For the text-containing cell, return its midpoint in (x, y) coordinate format. 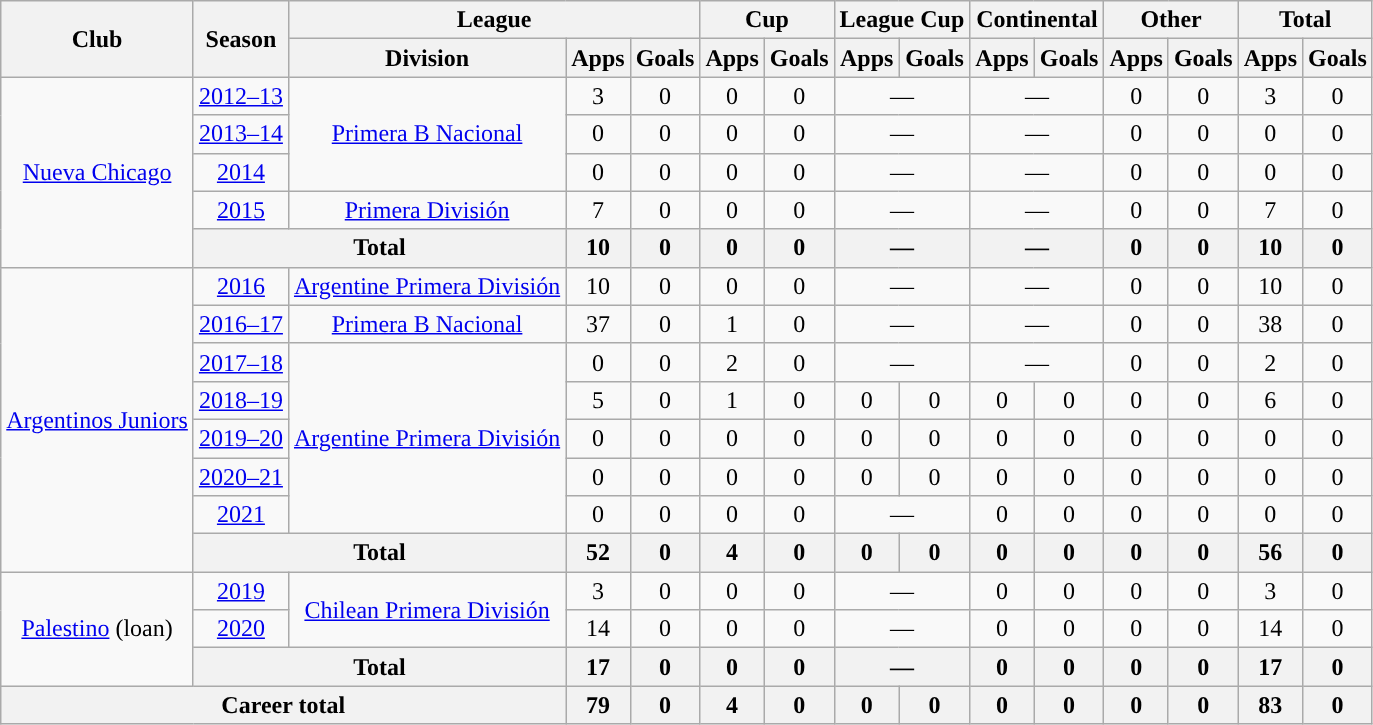
2020–21 (240, 477)
2019–20 (240, 438)
Primera División (426, 210)
Argentinos Juniors (98, 419)
Season (240, 39)
Chilean Primera División (426, 610)
2012–13 (240, 96)
Palestino (loan) (98, 629)
2014 (240, 172)
2015 (240, 210)
5 (598, 400)
79 (598, 705)
Nueva Chicago (98, 172)
Cup (767, 20)
38 (1270, 324)
2017–18 (240, 362)
2013–14 (240, 134)
52 (598, 553)
Career total (284, 705)
Club (98, 39)
6 (1270, 400)
37 (598, 324)
2016–17 (240, 324)
2016 (240, 286)
Division (426, 58)
Continental (1037, 20)
2019 (240, 591)
2021 (240, 515)
League (494, 20)
Other (1171, 20)
56 (1270, 553)
83 (1270, 705)
2020 (240, 629)
League Cup (902, 20)
2018–19 (240, 400)
